Return (x, y) of the center of cell containing provided text 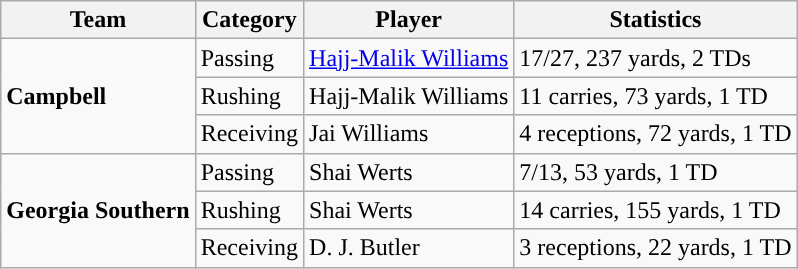
Statistics (656, 20)
Category (249, 20)
Team (98, 20)
17/27, 237 yards, 2 TDs (656, 58)
4 receptions, 72 yards, 1 TD (656, 134)
Campbell (98, 96)
7/13, 53 yards, 1 TD (656, 172)
Jai Williams (409, 134)
Player (409, 20)
D. J. Butler (409, 248)
14 carries, 155 yards, 1 TD (656, 210)
Georgia Southern (98, 210)
11 carries, 73 yards, 1 TD (656, 96)
3 receptions, 22 yards, 1 TD (656, 248)
